Output the [x, y] coordinate of the center of the cell containing the given text.  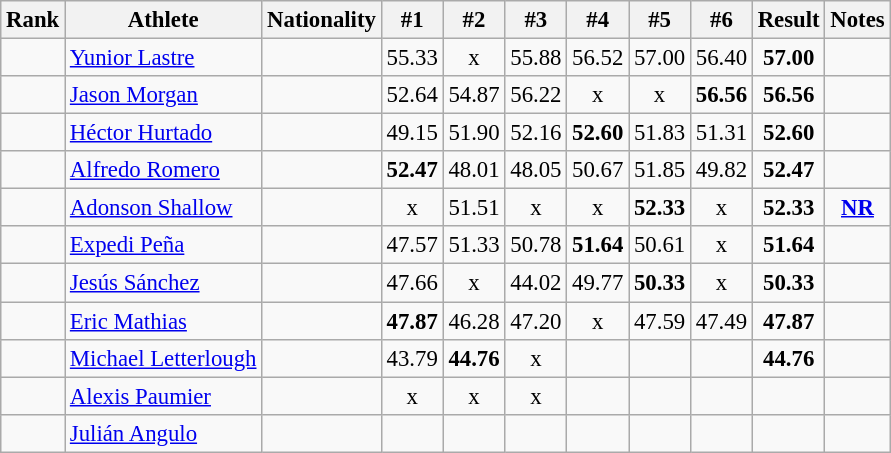
Alexis Paumier [164, 396]
Rank [33, 20]
Héctor Hurtado [164, 133]
Eric Mathias [164, 321]
#2 [474, 20]
Expedi Peña [164, 245]
49.15 [412, 133]
51.51 [474, 208]
52.16 [536, 133]
Result [788, 20]
43.79 [412, 358]
49.82 [721, 170]
Yunior Lastre [164, 58]
44.02 [536, 283]
51.33 [474, 245]
#4 [598, 20]
Notes [858, 20]
47.66 [412, 283]
50.67 [598, 170]
47.20 [536, 321]
50.78 [536, 245]
Julián Angulo [164, 433]
47.49 [721, 321]
55.88 [536, 58]
51.85 [660, 170]
NR [858, 208]
49.77 [598, 283]
47.59 [660, 321]
Alfredo Romero [164, 170]
#1 [412, 20]
56.52 [598, 58]
48.01 [474, 170]
#5 [660, 20]
Jesús Sánchez [164, 283]
Jason Morgan [164, 95]
51.90 [474, 133]
46.28 [474, 321]
Michael Letterlough [164, 358]
50.61 [660, 245]
51.31 [721, 133]
56.40 [721, 58]
48.05 [536, 170]
56.22 [536, 95]
Adonson Shallow [164, 208]
51.83 [660, 133]
Athlete [164, 20]
55.33 [412, 58]
#3 [536, 20]
47.57 [412, 245]
#6 [721, 20]
52.64 [412, 95]
Nationality [322, 20]
54.87 [474, 95]
